Provide the [X, Y] coordinate of the cell's center where the given text is located.  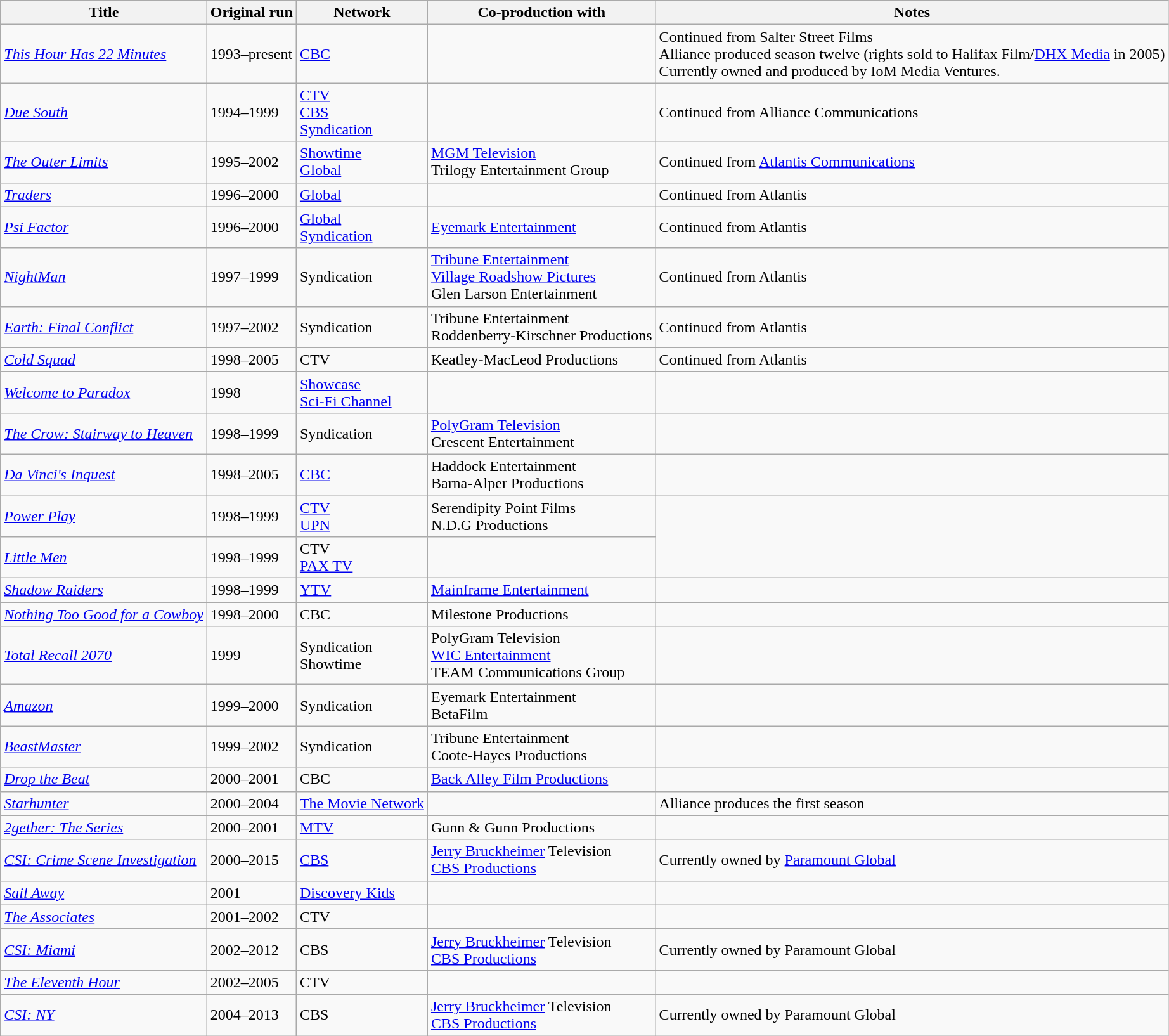
2gether: The Series [104, 827]
1998–2000 [251, 614]
2001–2002 [251, 917]
ShowcaseSci-Fi Channel [361, 392]
MTV [361, 827]
Discovery Kids [361, 893]
CSI: Crime Scene Investigation [104, 860]
1998 [251, 392]
Co-production with [541, 13]
1993–present [251, 54]
Total Recall 2070 [104, 656]
1994–1999 [251, 112]
Psi Factor [104, 227]
Cold Squad [104, 359]
Keatley-MacLeod Productions [541, 359]
The Crow: Stairway to Heaven [104, 434]
Sail Away [104, 893]
CSI: NY [104, 1014]
CTVCBSSyndication [361, 112]
Power Play [104, 516]
Eyemark EntertainmentBetaFilm [541, 705]
This Hour Has 22 Minutes [104, 54]
Shadow Raiders [104, 590]
Title [104, 13]
CTVPAX TV [361, 558]
Serendipity Point FilmsN.D.G Productions [541, 516]
Gunn & Gunn Productions [541, 827]
1997–1999 [251, 277]
The Outer Limits [104, 162]
NightMan [104, 277]
1995–2002 [251, 162]
Drop the Beat [104, 779]
CSI: Miami [104, 950]
GlobalSyndication [361, 227]
2002–2012 [251, 950]
2000–2015 [251, 860]
BeastMaster [104, 747]
2002–2005 [251, 982]
1997–2002 [251, 327]
2000–2004 [251, 803]
Tribune EntertainmentRoddenberry-Kirschner Productions [541, 327]
Welcome to Paradox [104, 392]
Earth: Final Conflict [104, 327]
SyndicationShowtime [361, 656]
PolyGram TelevisionCrescent Entertainment [541, 434]
Little Men [104, 558]
MGM TelevisionTrilogy Entertainment Group [541, 162]
Nothing Too Good for a Cowboy [104, 614]
Amazon [104, 705]
2004–2013 [251, 1014]
The Movie Network [361, 803]
Alliance produces the first season [912, 803]
ShowtimeGlobal [361, 162]
Original run [251, 13]
2001 [251, 893]
Back Alley Film Productions [541, 779]
Mainframe Entertainment [541, 590]
Haddock EntertainmentBarna-Alper Productions [541, 474]
Milestone Productions [541, 614]
1999–2000 [251, 705]
The Eleventh Hour [104, 982]
Continued from Atlantis Communications [912, 162]
Network [361, 13]
Da Vinci's Inquest [104, 474]
1999–2002 [251, 747]
Due South [104, 112]
Tribune EntertainmentVillage Roadshow PicturesGlen Larson Entertainment [541, 277]
1999 [251, 656]
Traders [104, 195]
Notes [912, 13]
PolyGram TelevisionWIC EntertainmentTEAM Communications Group [541, 656]
Tribune EntertainmentCoote-Hayes Productions [541, 747]
The Associates [104, 917]
Eyemark Entertainment [541, 227]
Global [361, 195]
CTVUPN [361, 516]
Starhunter [104, 803]
YTV [361, 590]
Continued from Alliance Communications [912, 112]
